Determine the [X, Y] coordinate at the center of the cell enclosing the given text.  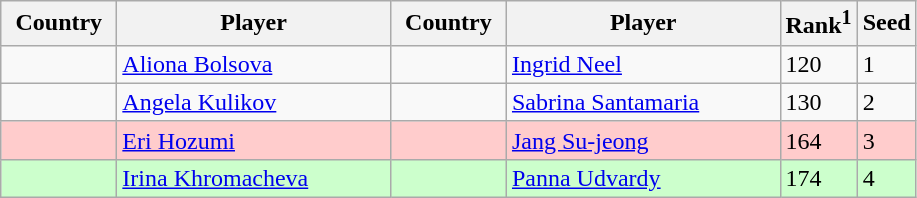
Irina Khromacheva [254, 178]
164 [818, 140]
174 [818, 178]
4 [886, 178]
Angela Kulikov [254, 102]
Eri Hozumi [254, 140]
3 [886, 140]
130 [818, 102]
1 [886, 64]
Rank1 [818, 24]
Sabrina Santamaria [643, 102]
Seed [886, 24]
120 [818, 64]
Jang Su-jeong [643, 140]
Aliona Bolsova [254, 64]
Ingrid Neel [643, 64]
Panna Udvardy [643, 178]
2 [886, 102]
